Return the (x, y) coordinate for the center point of the cell that contains the specified text.  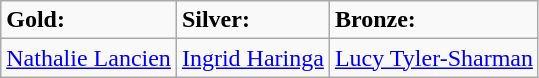
Ingrid Haringa (252, 58)
Nathalie Lancien (89, 58)
Bronze: (434, 20)
Silver: (252, 20)
Lucy Tyler-Sharman (434, 58)
Gold: (89, 20)
